Provide the [x, y] coordinate of the cell's center where the given text is located.  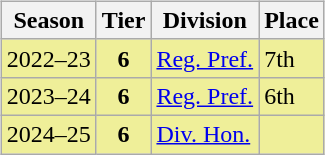
2024–25 [48, 134]
Season [48, 20]
2023–24 [48, 96]
Division [205, 20]
Tier [124, 20]
Div. Hon. [205, 134]
Place [292, 20]
6th [292, 96]
2022–23 [48, 58]
7th [292, 58]
